Provide the (x, y) coordinate of the cell's center where the given text is located.  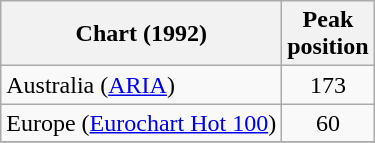
Europe (Eurochart Hot 100) (142, 123)
Chart (1992) (142, 34)
Peakposition (328, 34)
Australia (ARIA) (142, 85)
173 (328, 85)
60 (328, 123)
